Provide the [X, Y] coordinate of the cell's center where the given text is located.  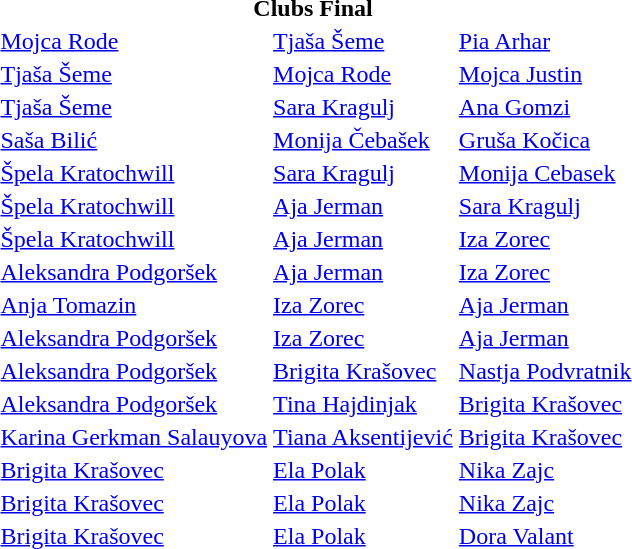
Monija Čebašek [364, 140]
Mojca Rode [364, 74]
Brigita Krašovec [364, 371]
Tiana Aksentijević [364, 437]
Tjaša Šeme [364, 41]
Tina Hajdinjak [364, 404]
